Return the [X, Y] coordinate for the center point of the cell that contains the specified text.  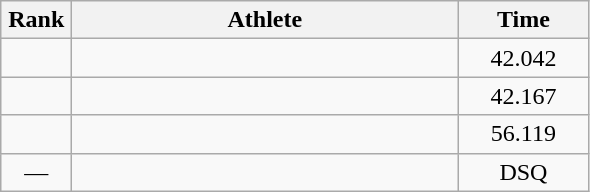
Time [524, 20]
DSQ [524, 172]
— [36, 172]
42.167 [524, 96]
Athlete [265, 20]
42.042 [524, 58]
56.119 [524, 134]
Rank [36, 20]
